Provide the (X, Y) coordinate of the cell's center where the given text is located.  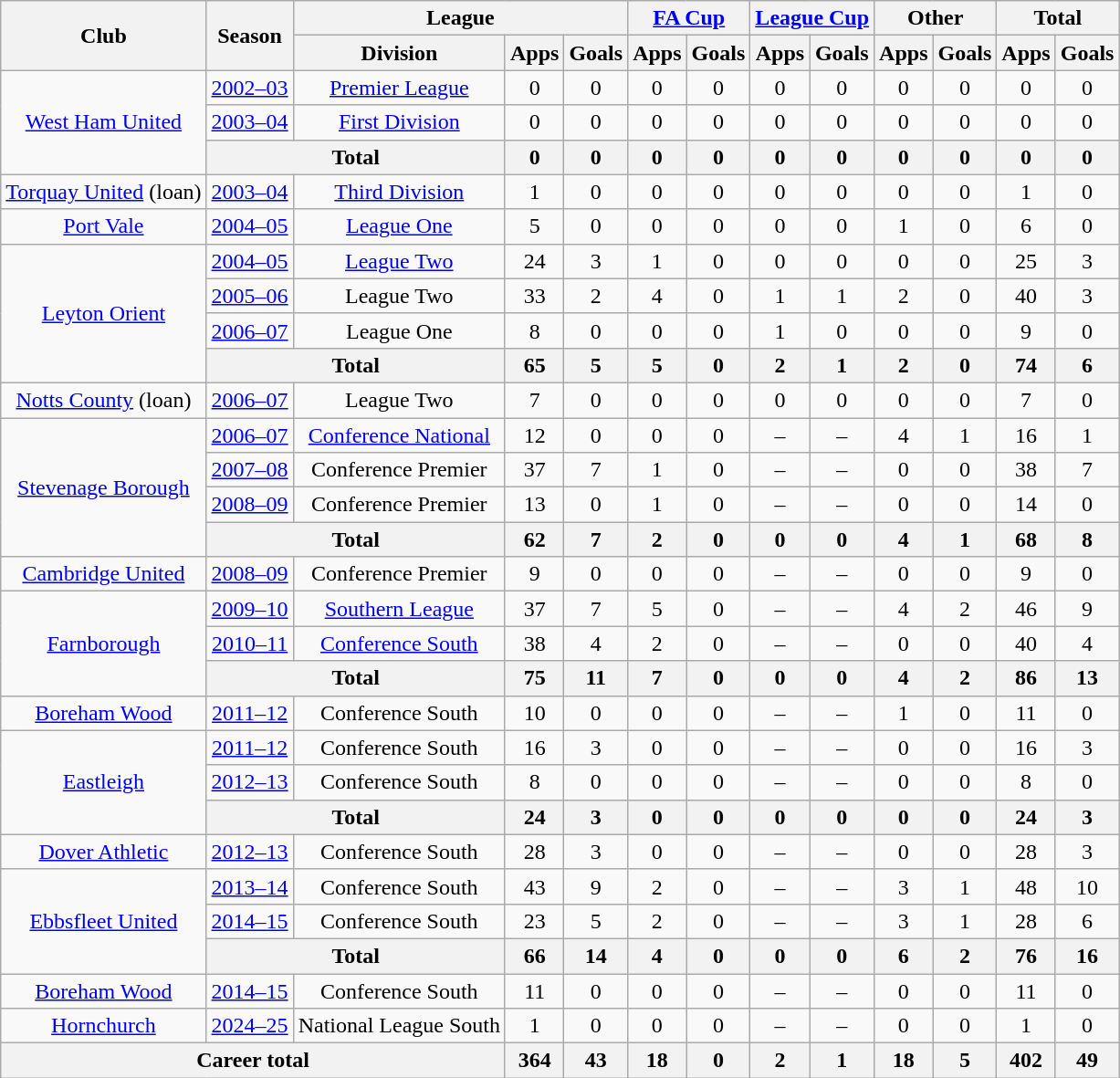
Leyton Orient (104, 313)
Conference National (399, 435)
Club (104, 36)
49 (1087, 1061)
2007–08 (250, 470)
62 (534, 539)
West Ham United (104, 122)
46 (1026, 609)
74 (1026, 365)
Division (399, 53)
68 (1026, 539)
48 (1026, 886)
2002–03 (250, 88)
League (460, 18)
Career total (254, 1061)
Other (936, 18)
Torquay United (loan) (104, 192)
33 (534, 296)
12 (534, 435)
2010–11 (250, 644)
FA Cup (689, 18)
First Division (399, 122)
76 (1026, 956)
402 (1026, 1061)
25 (1026, 261)
2005–06 (250, 296)
66 (534, 956)
Season (250, 36)
Southern League (399, 609)
75 (534, 678)
364 (534, 1061)
2024–25 (250, 1026)
Dover Athletic (104, 852)
National League South (399, 1026)
65 (534, 365)
Premier League (399, 88)
Ebbsfleet United (104, 921)
2009–10 (250, 609)
23 (534, 921)
Cambridge United (104, 574)
2013–14 (250, 886)
Eastleigh (104, 782)
Stevenage Borough (104, 487)
Notts County (loan) (104, 400)
Port Vale (104, 226)
Hornchurch (104, 1026)
86 (1026, 678)
League Cup (812, 18)
Farnborough (104, 644)
Third Division (399, 192)
